Capture the cell that displays the provided text and extract its [x, y] central coordinate. 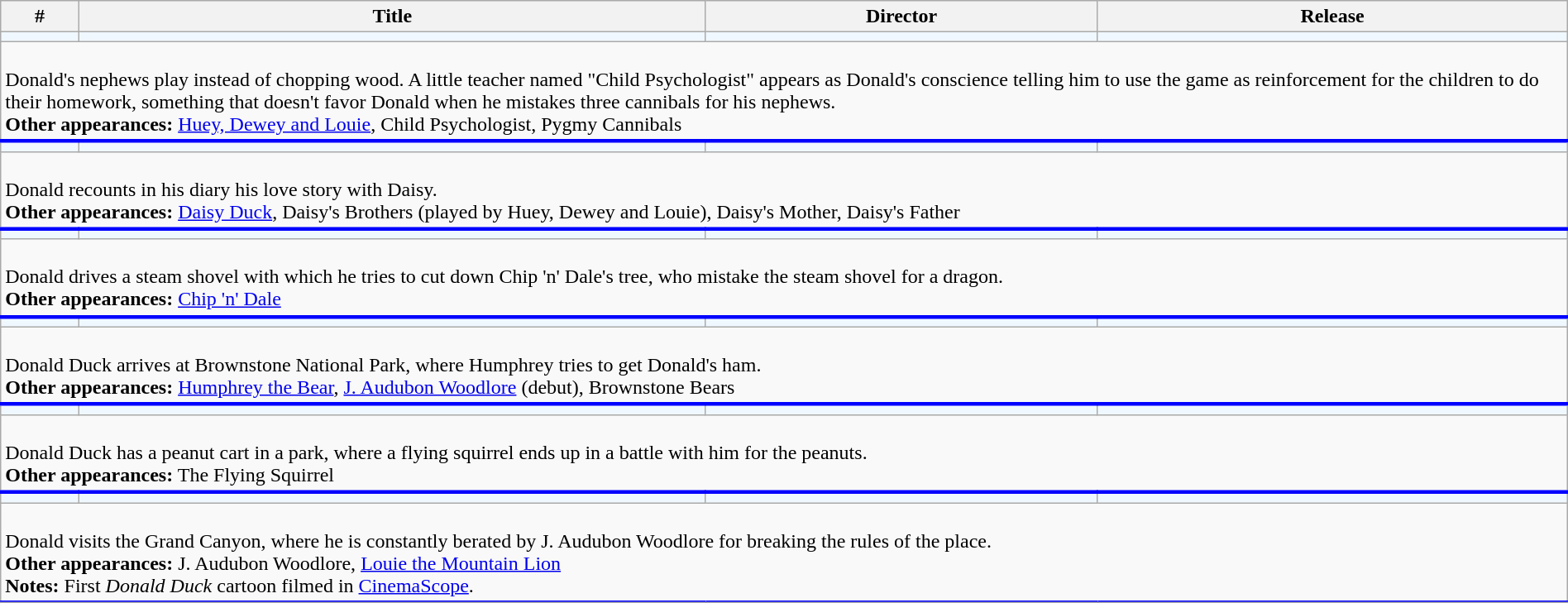
Donald Duck has a peanut cart in a park, where a flying squirrel ends up in a battle with him for the peanuts.Other appearances: The Flying Squirrel [784, 453]
Title [392, 17]
# [40, 17]
Release [1332, 17]
Director [901, 17]
